Output the [X, Y] coordinate of the center of the cell containing the given text.  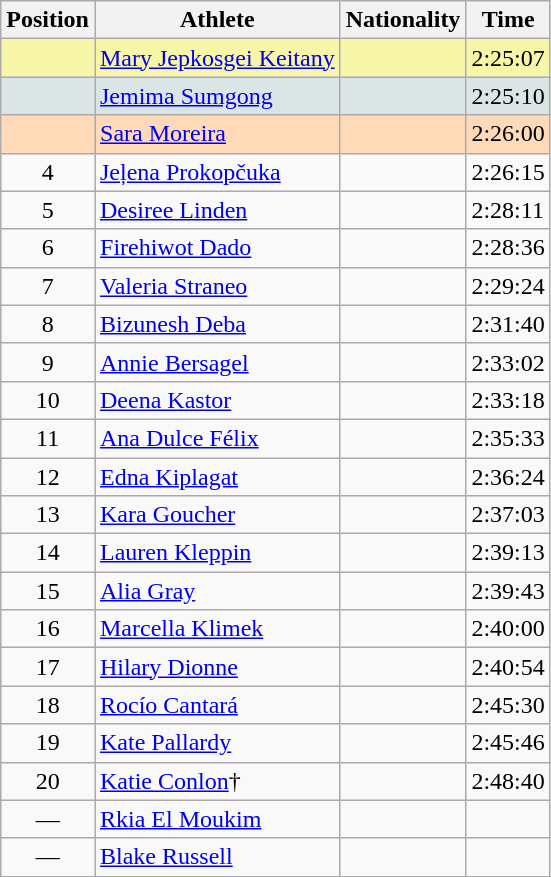
2:25:10 [508, 96]
18 [48, 705]
13 [48, 515]
2:31:40 [508, 324]
2:26:15 [508, 172]
Alia Gray [217, 591]
5 [48, 210]
Ana Dulce Félix [217, 438]
2:39:43 [508, 591]
2:48:40 [508, 781]
Lauren Kleppin [217, 553]
2:29:24 [508, 286]
Rkia El Moukim [217, 819]
4 [48, 172]
Desiree Linden [217, 210]
Jemima Sumgong [217, 96]
2:33:02 [508, 362]
8 [48, 324]
Katie Conlon† [217, 781]
2:45:30 [508, 705]
2:28:36 [508, 248]
Annie Bersagel [217, 362]
Blake Russell [217, 857]
2:25:07 [508, 58]
Marcella Klimek [217, 629]
15 [48, 591]
2:39:13 [508, 553]
9 [48, 362]
2:35:33 [508, 438]
Nationality [403, 20]
20 [48, 781]
2:36:24 [508, 477]
2:28:11 [508, 210]
2:33:18 [508, 400]
Jeļena Prokopčuka [217, 172]
Edna Kiplagat [217, 477]
17 [48, 667]
Kate Pallardy [217, 743]
Time [508, 20]
6 [48, 248]
Bizunesh Deba [217, 324]
2:45:46 [508, 743]
2:40:00 [508, 629]
2:40:54 [508, 667]
19 [48, 743]
Rocío Cantará [217, 705]
14 [48, 553]
10 [48, 400]
Valeria Straneo [217, 286]
12 [48, 477]
Mary Jepkosgei Keitany [217, 58]
Sara Moreira [217, 134]
2:26:00 [508, 134]
Hilary Dionne [217, 667]
Kara Goucher [217, 515]
Deena Kastor [217, 400]
7 [48, 286]
11 [48, 438]
Position [48, 20]
Firehiwot Dado [217, 248]
Athlete [217, 20]
2:37:03 [508, 515]
16 [48, 629]
